For the text-containing cell, return its midpoint in [X, Y] coordinate format. 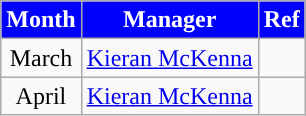
Ref [282, 20]
April [41, 96]
Month [41, 20]
Manager [170, 20]
March [41, 58]
